Pinpoint the cell where the given text exists, returning its [X, Y] midpoint coordinate. 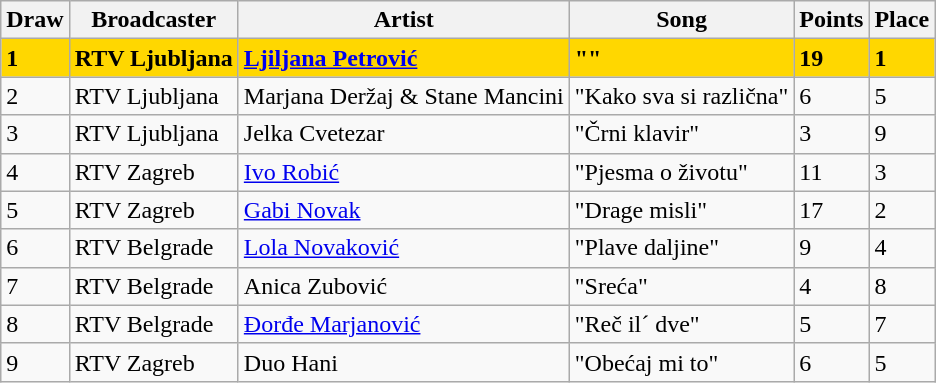
Marjana Deržaj & Stane Mancini [404, 96]
Ivo Robić [404, 172]
11 [832, 172]
"Reč il´ dve" [682, 324]
Draw [35, 20]
17 [832, 210]
"Obećaj mi to" [682, 362]
Duo Hani [404, 362]
"Črni klavir" [682, 134]
Gabi Novak [404, 210]
Lola Novaković [404, 248]
"Sreća" [682, 286]
"" [682, 58]
Đorđe Marjanović [404, 324]
19 [832, 58]
Ljiljana Petrović [404, 58]
Anica Zubović [404, 286]
Broadcaster [154, 20]
"Plave daljine" [682, 248]
"Drage misli" [682, 210]
"Pjesma o životu" [682, 172]
Place [902, 20]
Jelka Cvetezar [404, 134]
Artist [404, 20]
Points [832, 20]
"Kako sva si različna" [682, 96]
Song [682, 20]
